Return [x, y] of the center of cell containing provided text 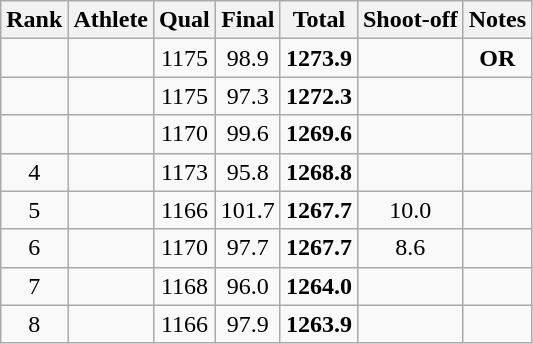
4 [34, 172]
101.7 [248, 210]
Notes [497, 20]
1173 [185, 172]
1168 [185, 286]
Total [318, 20]
1273.9 [318, 58]
8.6 [410, 248]
Final [248, 20]
1268.8 [318, 172]
8 [34, 324]
10.0 [410, 210]
96.0 [248, 286]
95.8 [248, 172]
97.9 [248, 324]
Rank [34, 20]
98.9 [248, 58]
7 [34, 286]
1263.9 [318, 324]
1269.6 [318, 134]
97.3 [248, 96]
1264.0 [318, 286]
6 [34, 248]
OR [497, 58]
97.7 [248, 248]
1272.3 [318, 96]
5 [34, 210]
Qual [185, 20]
99.6 [248, 134]
Athlete [111, 20]
Shoot-off [410, 20]
